Output the (x, y) coordinate of the center of the cell containing the given text.  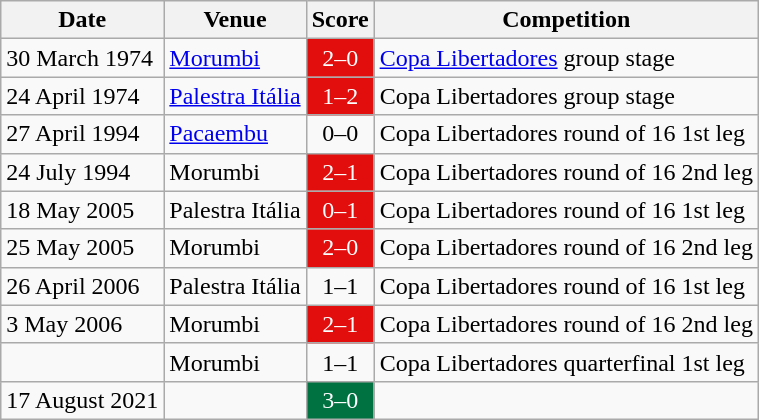
30 March 1974 (82, 58)
Venue (235, 20)
Score (340, 20)
18 May 2005 (82, 210)
25 May 2005 (82, 248)
27 April 1994 (82, 134)
3–0 (340, 400)
Competition (566, 20)
17 August 2021 (82, 400)
Copa Libertadores quarterfinal 1st leg (566, 362)
0–1 (340, 210)
1–2 (340, 96)
Date (82, 20)
24 July 1994 (82, 172)
26 April 2006 (82, 286)
0–0 (340, 134)
Pacaembu (235, 134)
24 April 1974 (82, 96)
3 May 2006 (82, 324)
